Search for the cell housing the specified text and yield its [x, y] center coordinate. 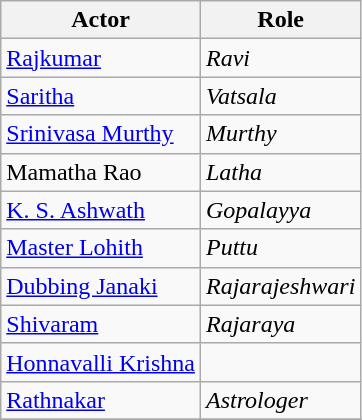
Master Lohith [101, 248]
Rajaraya [280, 324]
Astrologer [280, 400]
Srinivasa Murthy [101, 134]
Saritha [101, 96]
Ravi [280, 58]
Mamatha Rao [101, 172]
Latha [280, 172]
Vatsala [280, 96]
K. S. Ashwath [101, 210]
Honnavalli Krishna [101, 362]
Rajarajeshwari [280, 286]
Rajkumar [101, 58]
Dubbing Janaki [101, 286]
Actor [101, 20]
Role [280, 20]
Gopalayya [280, 210]
Rathnakar [101, 400]
Puttu [280, 248]
Murthy [280, 134]
Shivaram [101, 324]
